Pinpoint the cell where the given text exists, returning its (x, y) midpoint coordinate. 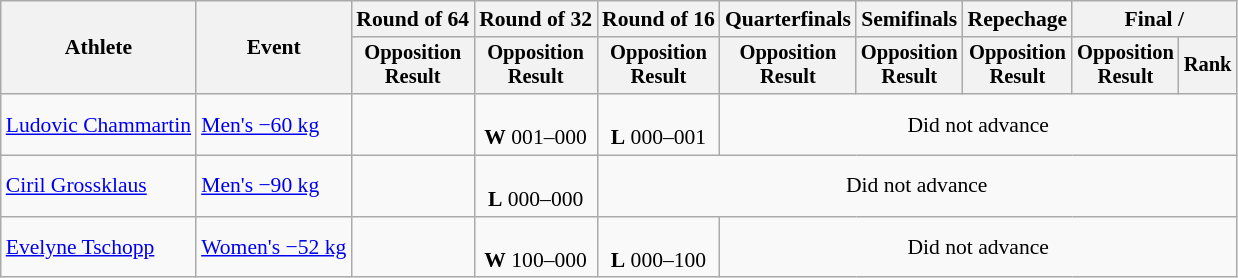
Final / (1154, 19)
Athlete (98, 48)
Round of 64 (412, 19)
L 000–001 (658, 124)
Women's −52 kg (274, 248)
L 000–000 (536, 186)
Men's −60 kg (274, 124)
Semifinals (910, 19)
Evelyne Tschopp (98, 248)
Round of 16 (658, 19)
Ciril Grossklaus (98, 186)
L 000–100 (658, 248)
Round of 32 (536, 19)
Rank (1208, 66)
Quarterfinals (788, 19)
W 001–000 (536, 124)
Repechage (1018, 19)
Event (274, 48)
W 100–000 (536, 248)
Ludovic Chammartin (98, 124)
Men's −90 kg (274, 186)
